Extract the [x, y] coordinate from the center of the cell holding the provided text.  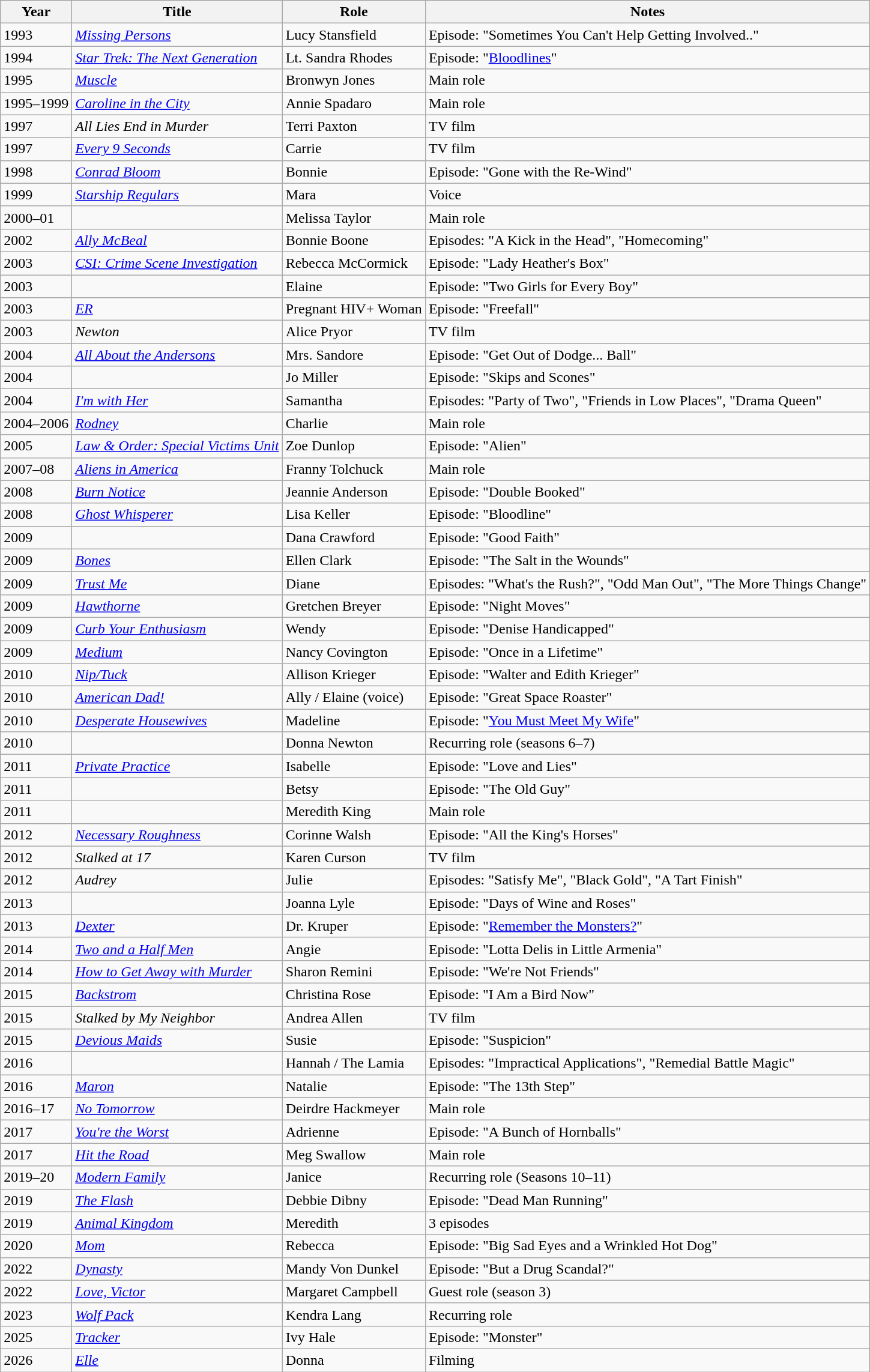
Nip/Tuck [177, 675]
2005 [36, 446]
Bonnie [354, 172]
Margaret Campbell [354, 1292]
I'm with Her [177, 400]
Voice [647, 195]
1993 [36, 35]
All Lies End in Murder [177, 126]
Missing Persons [177, 35]
2007–08 [36, 469]
Episode: "The 13th Step" [647, 1086]
How to Get Away with Murder [177, 972]
Sharon Remini [354, 972]
Starship Regulars [177, 195]
Mandy Von Dunkel [354, 1269]
Lucy Stansfield [354, 35]
Episode: "Denise Handicapped" [647, 629]
Donna [354, 1360]
Ellen Clark [354, 560]
Bronwyn Jones [354, 80]
Two and a Half Men [177, 949]
All About the Andersons [177, 355]
3 episodes [647, 1223]
2004–2006 [36, 423]
American Dad! [177, 698]
Pregnant HIV+ Woman [354, 309]
Necessary Roughness [177, 835]
Bonnie Boone [354, 240]
Episode: "You Must Meet My Wife" [647, 721]
Allison Krieger [354, 675]
Charlie [354, 423]
1995 [36, 80]
Stalked at 17 [177, 857]
Corinne Walsh [354, 835]
Episode: "Big Sad Eyes and a Wrinkled Hot Dog" [647, 1246]
Maron [177, 1086]
Annie Spadaro [354, 103]
Meg Swallow [354, 1155]
Episode: "Dead Man Running" [647, 1200]
Samantha [354, 400]
Mrs. Sandore [354, 355]
Rodney [177, 423]
Title [177, 12]
Episode: "Skips and Scones" [647, 378]
Alice Pryor [354, 332]
Recurring role [647, 1314]
Filming [647, 1360]
Bones [177, 560]
Mom [177, 1246]
Year [36, 12]
Episode: "Night Moves" [647, 606]
Episode: "Walter and Edith Krieger" [647, 675]
Episode: "Good Faith" [647, 537]
Episode: "Remember the Monsters?" [647, 926]
Jo Miller [354, 378]
Episodes: "Satisfy Me", "Black Gold", "A Tart Finish" [647, 880]
Elle [177, 1360]
The Flash [177, 1200]
Elaine [354, 286]
Terri Paxton [354, 126]
Tracker [177, 1337]
Angie [354, 949]
Episode: "Great Space Roaster" [647, 698]
Christina Rose [354, 994]
Susie [354, 1041]
Debbie Dibny [354, 1200]
Carrie [354, 149]
Private Practice [177, 766]
Andrea Allen [354, 1018]
Ivy Hale [354, 1337]
2025 [36, 1337]
Isabelle [354, 766]
Karen Curson [354, 857]
Adrienne [354, 1132]
Dexter [177, 926]
2002 [36, 240]
Medium [177, 651]
Episode: "Gone with the Re-Wind" [647, 172]
Episode: "Alien" [647, 446]
Nancy Covington [354, 651]
Episodes: "What's the Rush?", "Odd Man Out", "The More Things Change" [647, 583]
Hit the Road [177, 1155]
Recurring role (seasons 6–7) [647, 743]
Episode: "Get Out of Dodge... Ball" [647, 355]
Recurring role (Seasons 10–11) [647, 1177]
Wolf Pack [177, 1314]
Episode: "All the King's Horses" [647, 835]
Law & Order: Special Victims Unit [177, 446]
Hawthorne [177, 606]
2000–01 [36, 217]
Episode: "Monster" [647, 1337]
1995–1999 [36, 103]
Episode: "Freefall" [647, 309]
2016–17 [36, 1109]
Janice [354, 1177]
Episode: "Sometimes You Can't Help Getting Involved.." [647, 35]
Episode: "The Old Guy" [647, 789]
2026 [36, 1360]
2020 [36, 1246]
Meredith King [354, 812]
Kendra Lang [354, 1314]
Donna Newton [354, 743]
2019–20 [36, 1177]
Madeline [354, 721]
Episode: "Lotta Delis in Little Armenia" [647, 949]
Trust Me [177, 583]
You're the Worst [177, 1132]
CSI: Crime Scene Investigation [177, 263]
Ally McBeal [177, 240]
No Tomorrow [177, 1109]
Star Trek: The Next Generation [177, 58]
Dr. Kruper [354, 926]
Audrey [177, 880]
Modern Family [177, 1177]
Mara [354, 195]
Episode: "Double Booked" [647, 492]
Episode: "Once in a Lifetime" [647, 651]
Episodes: "A Kick in the Head", "Homecoming" [647, 240]
Ghost Whisperer [177, 515]
Hannah / The Lamia [354, 1063]
Conrad Bloom [177, 172]
Backstrom [177, 994]
Episode: "But a Drug Scandal?" [647, 1269]
Episodes: "Impractical Applications", "Remedial Battle Magic" [647, 1063]
Joanna Lyle [354, 903]
Gretchen Breyer [354, 606]
Episode: "Love and Lies" [647, 766]
Rebecca McCormick [354, 263]
Rebecca [354, 1246]
Episode: "Suspicion" [647, 1041]
Julie [354, 880]
Episode: "Bloodline" [647, 515]
Burn Notice [177, 492]
Dynasty [177, 1269]
Episode: "We're Not Friends" [647, 972]
Newton [177, 332]
1998 [36, 172]
Curb Your Enthusiasm [177, 629]
Ally / Elaine (voice) [354, 698]
Betsy [354, 789]
Episode: "The Salt in the Wounds" [647, 560]
Guest role (season 3) [647, 1292]
Natalie [354, 1086]
Role [354, 12]
2023 [36, 1314]
Episode: "Bloodlines" [647, 58]
Dana Crawford [354, 537]
Melissa Taylor [354, 217]
Devious Maids [177, 1041]
Meredith [354, 1223]
Lisa Keller [354, 515]
Zoe Dunlop [354, 446]
1994 [36, 58]
Caroline in the City [177, 103]
Deirdre Hackmeyer [354, 1109]
1999 [36, 195]
Lt. Sandra Rhodes [354, 58]
Episodes: "Party of Two", "Friends in Low Places", "Drama Queen" [647, 400]
Jeannie Anderson [354, 492]
Diane [354, 583]
Animal Kingdom [177, 1223]
Episode: "I Am a Bird Now" [647, 994]
Episode: "Days of Wine and Roses" [647, 903]
Episode: "Lady Heather's Box" [647, 263]
Episode: "Two Girls for Every Boy" [647, 286]
Episode: "A Bunch of Hornballs" [647, 1132]
Love, Victor [177, 1292]
Notes [647, 12]
Stalked by My Neighbor [177, 1018]
ER [177, 309]
Aliens in America [177, 469]
Franny Tolchuck [354, 469]
Every 9 Seconds [177, 149]
Muscle [177, 80]
Wendy [354, 629]
Desperate Housewives [177, 721]
